Capture the cell that displays the provided text and extract its (x, y) central coordinate. 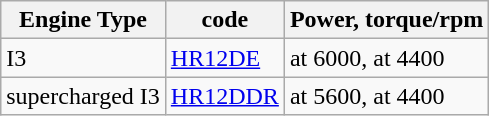
at 5600, at 4400 (386, 96)
at 6000, at 4400 (386, 58)
code (224, 20)
I3 (84, 58)
HR12DE (224, 58)
Engine Type (84, 20)
supercharged I3 (84, 96)
HR12DDR (224, 96)
Power, torque/rpm (386, 20)
